Locate the cell with the specified text and output its (X, Y) center coordinate. 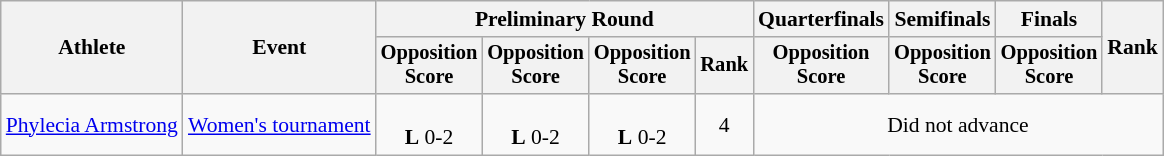
Phylecia Armstrong (92, 124)
Did not advance (958, 124)
Event (280, 48)
Athlete (92, 48)
Quarterfinals (821, 19)
Women's tournament (280, 124)
Preliminary Round (564, 19)
Finals (1050, 19)
Semifinals (942, 19)
4 (724, 124)
